Search for the cell housing the specified text and yield its [x, y] center coordinate. 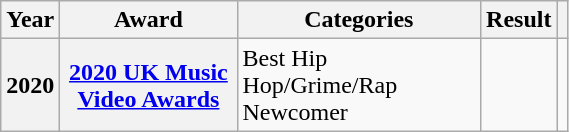
Award [148, 20]
Best Hip Hop/Grime/Rap Newcomer [359, 85]
2020 UK Music Video Awards [148, 85]
2020 [30, 85]
Result [519, 20]
Categories [359, 20]
Year [30, 20]
